Pinpoint the cell where the given text exists, returning its [X, Y] midpoint coordinate. 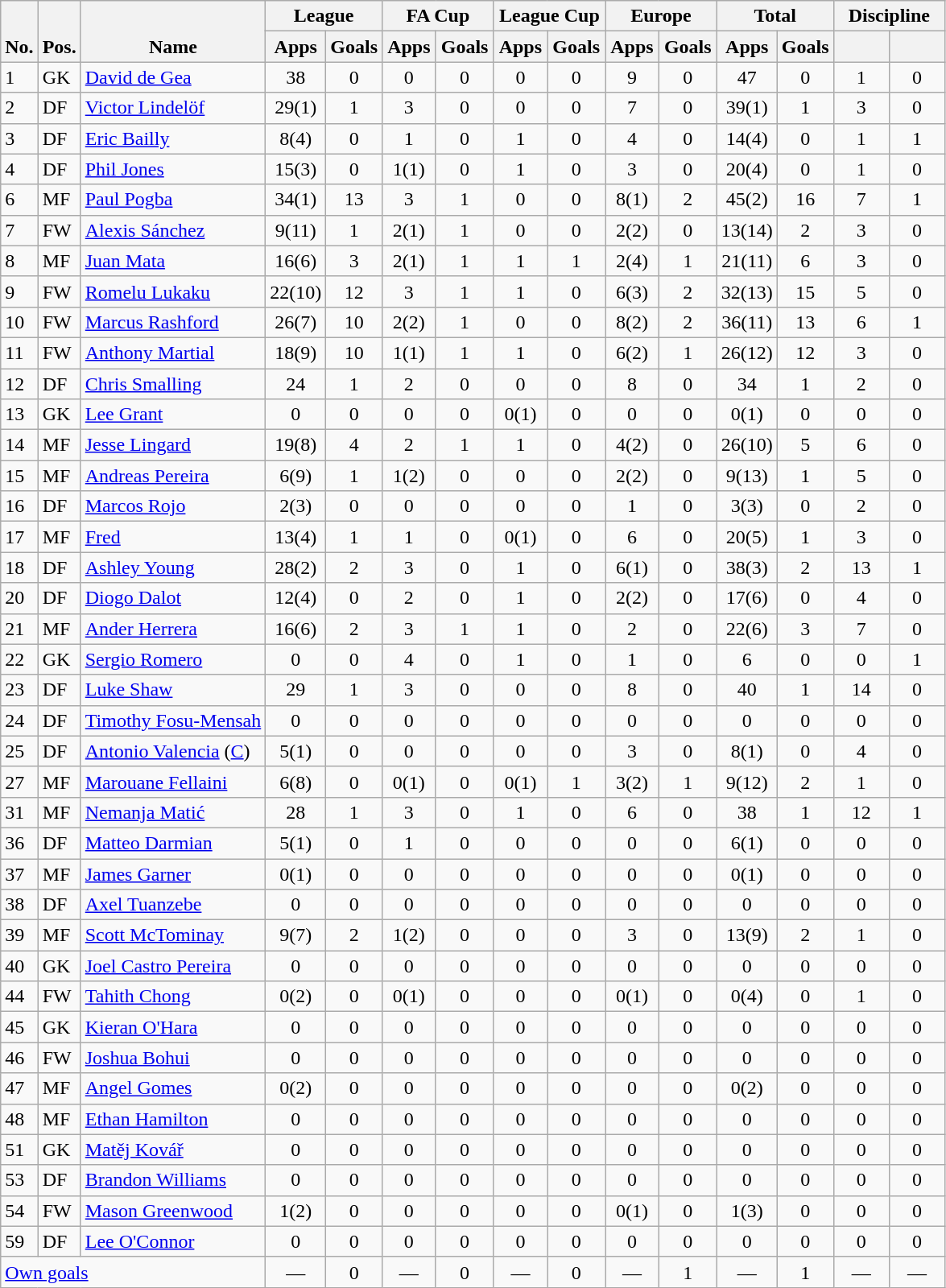
Tahith Chong [173, 997]
8(4) [296, 138]
Andreas Pereira [173, 476]
Joshua Bohui [173, 1058]
Axel Tuanzebe [173, 905]
Timothy Fosu-Mensah [173, 720]
21(11) [747, 261]
13(14) [747, 230]
6(2) [633, 353]
13(9) [747, 935]
34(1) [296, 200]
17 [19, 537]
Discipline [889, 16]
31 [19, 812]
1(3) [747, 1211]
28 [296, 812]
19(8) [296, 445]
18(9) [296, 353]
Angel Gomes [173, 1088]
8(2) [633, 322]
Nemanja Matić [173, 812]
29(1) [296, 108]
0(4) [747, 997]
Eric Bailly [173, 138]
Ethan Hamilton [173, 1119]
Marouane Fellaini [173, 782]
Luke Shaw [173, 690]
6(8) [296, 782]
20(5) [747, 537]
Lee O'Connor [173, 1241]
48 [19, 1119]
Kieran O'Hara [173, 1027]
23 [19, 690]
59 [19, 1241]
FA Cup [438, 16]
51 [19, 1150]
45(2) [747, 200]
Juan Mata [173, 261]
11 [19, 353]
14(4) [747, 138]
6(3) [633, 291]
Ashley Young [173, 568]
Matěj Kovář [173, 1150]
26(12) [747, 353]
Brandon Williams [173, 1180]
4(2) [633, 445]
No. [19, 31]
22(10) [296, 291]
6(9) [296, 476]
26(7) [296, 322]
Jesse Lingard [173, 445]
53 [19, 1180]
David de Gea [173, 77]
Diogo Dalot [173, 598]
22(6) [747, 629]
44 [19, 997]
9(12) [747, 782]
Pos. [60, 31]
Victor Lindelöf [173, 108]
3(2) [633, 782]
37 [19, 873]
Alexis Sánchez [173, 230]
29 [296, 690]
Phil Jones [173, 169]
League Cup [549, 16]
9(11) [296, 230]
Lee Grant [173, 415]
13(4) [296, 537]
Ander Herrera [173, 629]
45 [19, 1027]
25 [19, 751]
Europe [662, 16]
Chris Smalling [173, 384]
Romelu Lukaku [173, 291]
Scott McTominay [173, 935]
34 [747, 384]
League [324, 16]
Joel Castro Pereira [173, 966]
54 [19, 1211]
32(13) [747, 291]
21 [19, 629]
26(10) [747, 445]
39(1) [747, 108]
17(6) [747, 598]
28(2) [296, 568]
15(3) [296, 169]
12(4) [296, 598]
2(3) [296, 506]
Own goals [134, 1272]
9(13) [747, 476]
36(11) [747, 322]
38(3) [747, 568]
46 [19, 1058]
Fred [173, 537]
9(7) [296, 935]
Name [173, 31]
Marcos Rojo [173, 506]
Matteo Darmian [173, 843]
Mason Greenwood [173, 1211]
18 [19, 568]
39 [19, 935]
Paul Pogba [173, 200]
22 [19, 659]
Marcus Rashford [173, 322]
3(3) [747, 506]
Sergio Romero [173, 659]
Total [775, 16]
20(4) [747, 169]
20 [19, 598]
27 [19, 782]
Antonio Valencia (C) [173, 751]
36 [19, 843]
James Garner [173, 873]
Anthony Martial [173, 353]
2(4) [633, 261]
